Find where the given text appears and provide that cell's center as [x, y] coordinate. 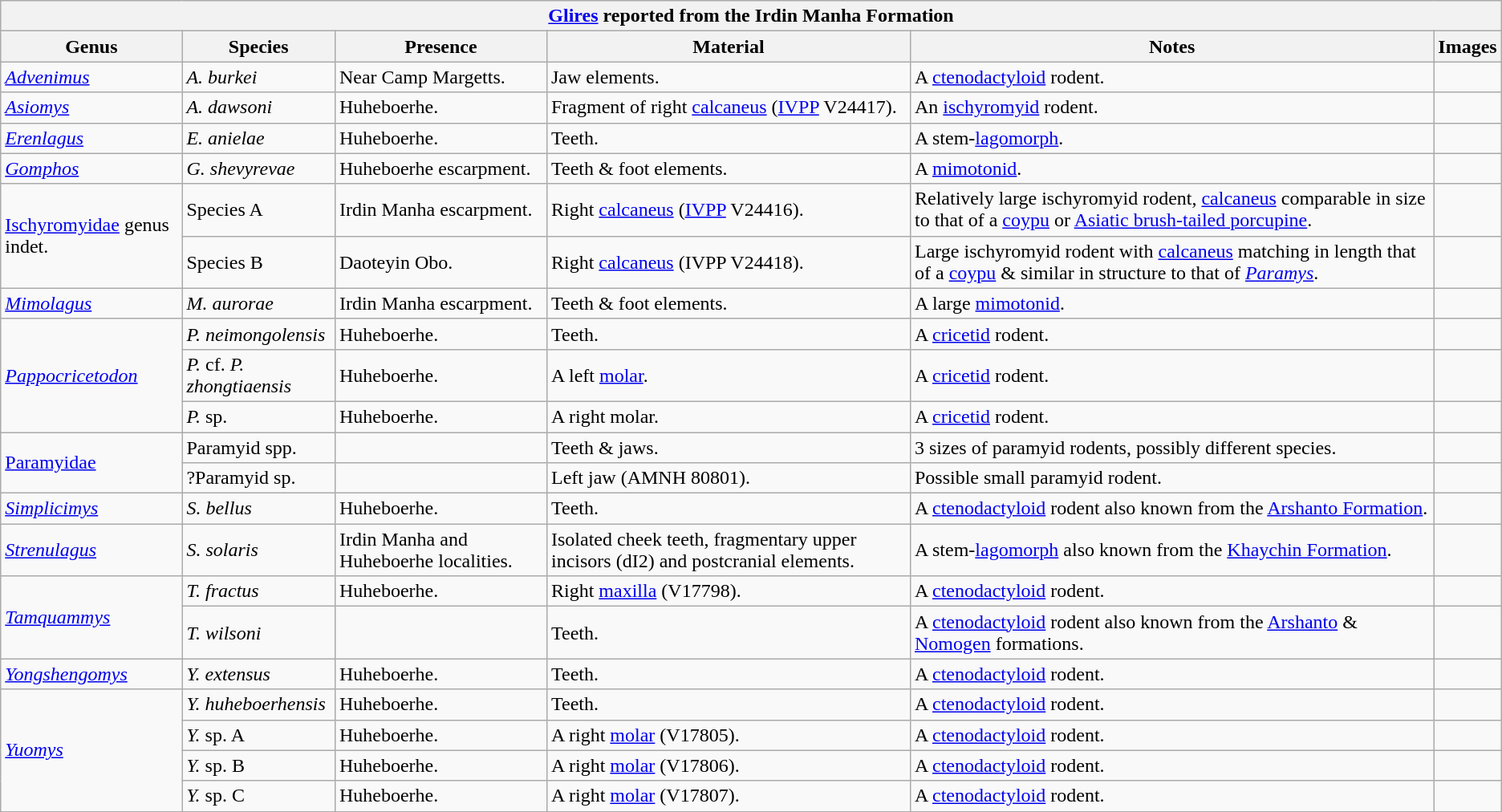
Erenlagus [91, 138]
?Paramyid sp. [258, 478]
A stem-lagomorph. [1171, 138]
S. bellus [258, 509]
Y. sp. C [258, 796]
Jaw elements. [729, 77]
M. aurorae [258, 303]
Right calcaneus (IVPP V24418). [729, 262]
P. neimongolensis [258, 334]
Relatively large ischyromyid rodent, calcaneus comparable in size to that of a coypu or Asiatic brush-tailed porcupine. [1171, 210]
Y. huheboerhensis [258, 704]
Irdin Manha and Huheboerhe localities. [440, 550]
Advenimus [91, 77]
Simplicimys [91, 509]
Gomphos [91, 168]
Left jaw (AMNH 80801). [729, 478]
Daoteyin Obo. [440, 262]
Notes [1171, 47]
Species B [258, 262]
Genus [91, 47]
Presence [440, 47]
Right maxilla (V17798). [729, 591]
P. cf. P. zhongtiaensis [258, 376]
A right molar (V17807). [729, 796]
A ctenodactyloid rodent also known from the Arshanto Formation. [1171, 509]
Species A [258, 210]
A left molar. [729, 376]
Mimolagus [91, 303]
Large ischyromyid rodent with calcaneus matching in length that of a coypu & similar in structure to that of Paramys. [1171, 262]
Possible small paramyid rodent. [1171, 478]
A. dawsoni [258, 108]
3 sizes of paramyid rodents, possibly different species. [1171, 447]
A right molar (V17805). [729, 735]
A right molar (V17806). [729, 765]
Images [1467, 47]
Paramyid spp. [258, 447]
Near Camp Margetts. [440, 77]
Yongshengomys [91, 674]
E. anielae [258, 138]
A. burkei [258, 77]
A large mimotonid. [1171, 303]
Paramyidae [91, 462]
A right molar. [729, 416]
S. solaris [258, 550]
T. fractus [258, 591]
A ctenodactyloid rodent also known from the Arshanto & Nomogen formations. [1171, 632]
Pappocricetodon [91, 376]
Yuomys [91, 750]
P. sp. [258, 416]
An ischyromyid rodent. [1171, 108]
G. shevyrevae [258, 168]
A mimotonid. [1171, 168]
Fragment of right calcaneus (IVPP V24417). [729, 108]
Teeth & jaws. [729, 447]
Species [258, 47]
Glires reported from the Irdin Manha Formation [751, 16]
Strenulagus [91, 550]
T. wilsoni [258, 632]
A stem-lagomorph also known from the Khaychin Formation. [1171, 550]
Ischyromyidae genus indet. [91, 236]
Y. sp. B [258, 765]
Material [729, 47]
Huheboerhe escarpment. [440, 168]
Asiomys [91, 108]
Y. sp. A [258, 735]
Y. extensus [258, 674]
Tamquammys [91, 618]
Isolated cheek teeth, fragmentary upper incisors (dI2) and postcranial elements. [729, 550]
Right calcaneus (IVPP V24416). [729, 210]
